Detect which cell encompasses the target text, then output its (x, y) center coordinate. 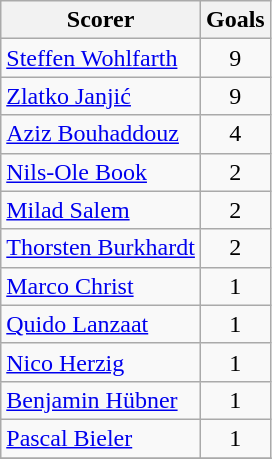
Goals (235, 20)
Quido Lanzaat (101, 324)
Zlatko Janjić (101, 96)
Aziz Bouhaddouz (101, 134)
Benjamin Hübner (101, 400)
Nils-Ole Book (101, 172)
Thorsten Burkhardt (101, 248)
Scorer (101, 20)
Nico Herzig (101, 362)
4 (235, 134)
Steffen Wohlfarth (101, 58)
Milad Salem (101, 210)
Marco Christ (101, 286)
Pascal Bieler (101, 438)
